Capture the cell that displays the provided text and extract its [x, y] central coordinate. 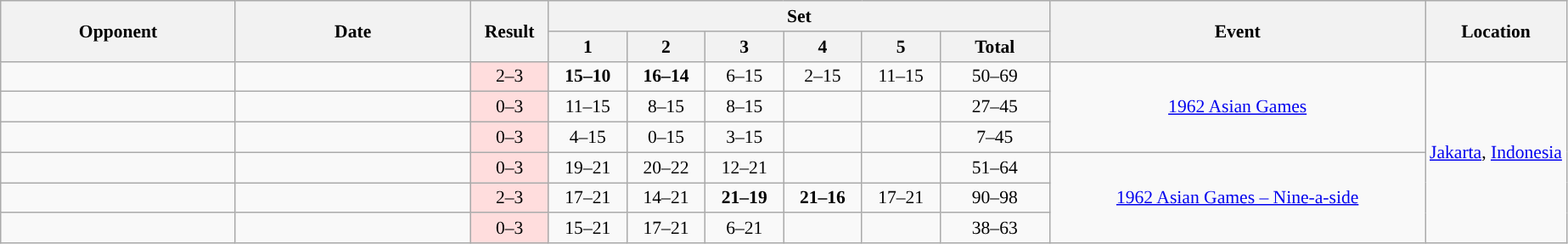
12–21 [745, 167]
4–15 [587, 138]
6–21 [745, 229]
2–15 [823, 77]
Jakarta, Indonesia [1496, 152]
Location [1496, 31]
38–63 [995, 229]
19–21 [587, 167]
27–45 [995, 107]
51–64 [995, 167]
7–45 [995, 138]
15–21 [587, 229]
0–15 [666, 138]
5 [901, 47]
Set [799, 16]
2 [666, 47]
3 [745, 47]
20–22 [666, 167]
16–14 [666, 77]
1962 Asian Games [1238, 107]
3–15 [745, 138]
15–10 [587, 77]
Total [995, 47]
21–16 [823, 198]
Result [509, 31]
Event [1238, 31]
21–19 [745, 198]
4 [823, 47]
50–69 [995, 77]
6–15 [745, 77]
14–21 [666, 198]
90–98 [995, 198]
1 [587, 47]
Date [353, 31]
1962 Asian Games – Nine-a-side [1238, 197]
Opponent [119, 31]
